Locate the cell with the specified text and output its (x, y) center coordinate. 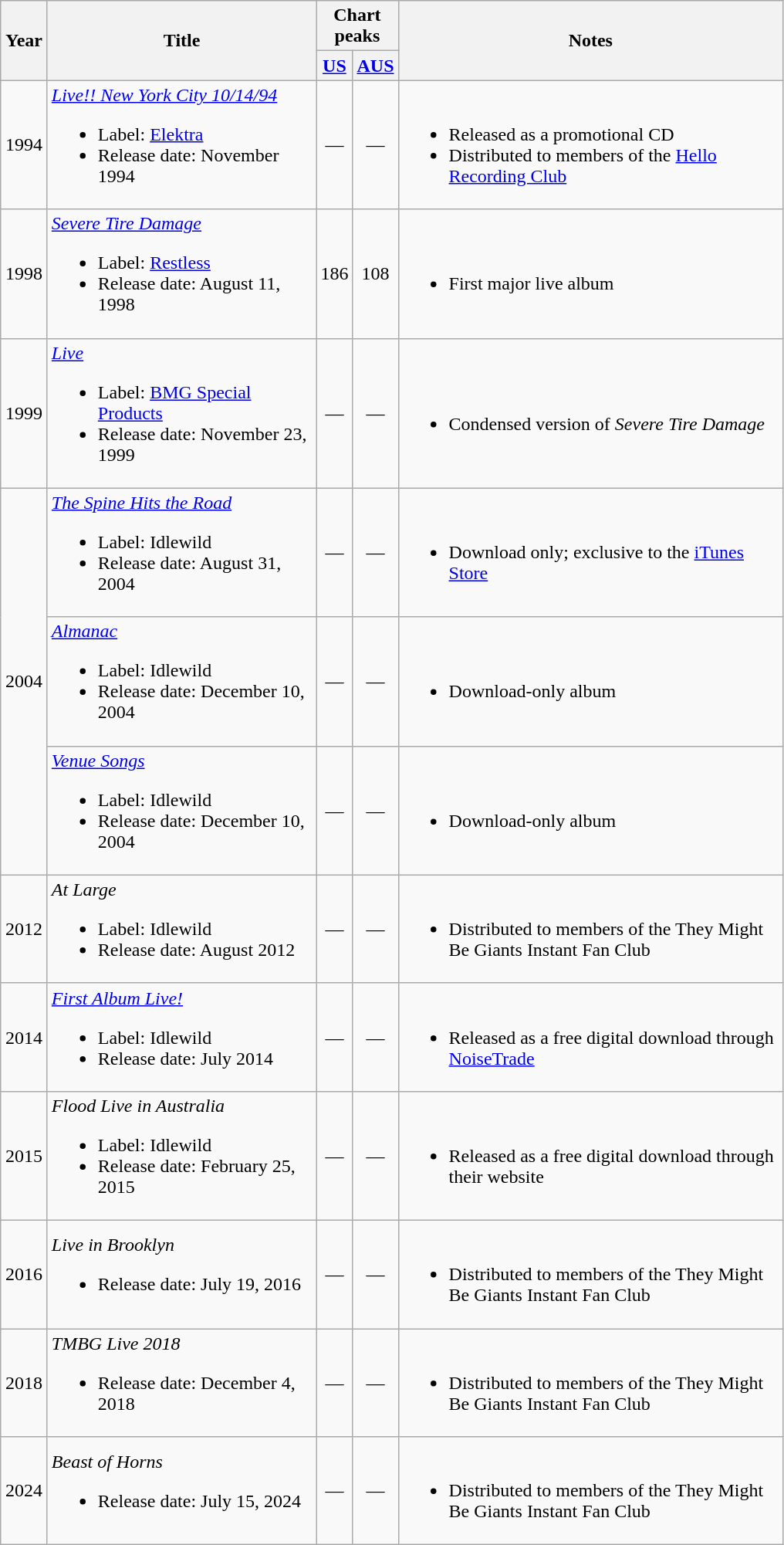
LiveLabel: BMG Special ProductsRelease date: November 23, 1999 (182, 413)
Severe Tire DamageLabel: RestlessRelease date: August 11, 1998 (182, 273)
Flood Live in AustraliaLabel: IdlewildRelease date: February 25, 2015 (182, 1155)
TMBG Live 2018Release date: December 4, 2018 (182, 1382)
Released as a free digital download through their website (591, 1155)
Beast of HornsRelease date: July 15, 2024 (182, 1491)
First major live album (591, 273)
186 (335, 273)
1999 (25, 413)
Year (25, 40)
Title (182, 40)
Download only; exclusive to the iTunes Store (591, 553)
2014 (25, 1037)
1994 (25, 145)
Venue SongsLabel: IdlewildRelease date: December 10, 2004 (182, 811)
Chart peaks (357, 26)
Notes (591, 40)
2016 (25, 1274)
2018 (25, 1382)
AlmanacLabel: IdlewildRelease date: December 10, 2004 (182, 681)
The Spine Hits the RoadLabel: IdlewildRelease date: August 31, 2004 (182, 553)
First Album Live!Label: IdlewildRelease date: July 2014 (182, 1037)
Released as a free digital download through NoiseTrade (591, 1037)
Released as a promotional CDDistributed to members of the Hello Recording Club (591, 145)
At LargeLabel: IdlewildRelease date: August 2012 (182, 929)
Live!! New York City 10/14/94Label: ElektraRelease date: November 1994 (182, 145)
2004 (25, 681)
AUS (375, 66)
2015 (25, 1155)
Condensed version of Severe Tire Damage (591, 413)
US (335, 66)
2024 (25, 1491)
2012 (25, 929)
Live in BrooklynRelease date: July 19, 2016 (182, 1274)
108 (375, 273)
1998 (25, 273)
